Return the (x, y) coordinate for the center point of the cell that contains the specified text.  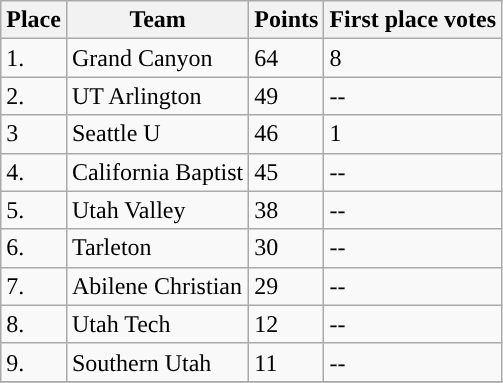
38 (286, 210)
7. (34, 286)
Place (34, 20)
Grand Canyon (157, 58)
8. (34, 324)
12 (286, 324)
64 (286, 58)
11 (286, 362)
Points (286, 20)
45 (286, 172)
1 (413, 134)
2. (34, 96)
Abilene Christian (157, 286)
6. (34, 248)
UT Arlington (157, 96)
California Baptist (157, 172)
8 (413, 58)
1. (34, 58)
First place votes (413, 20)
3 (34, 134)
9. (34, 362)
29 (286, 286)
5. (34, 210)
46 (286, 134)
Seattle U (157, 134)
Utah Valley (157, 210)
Tarleton (157, 248)
Utah Tech (157, 324)
4. (34, 172)
49 (286, 96)
30 (286, 248)
Southern Utah (157, 362)
Team (157, 20)
